Determine the [X, Y] coordinate at the center of the cell enclosing the given text.  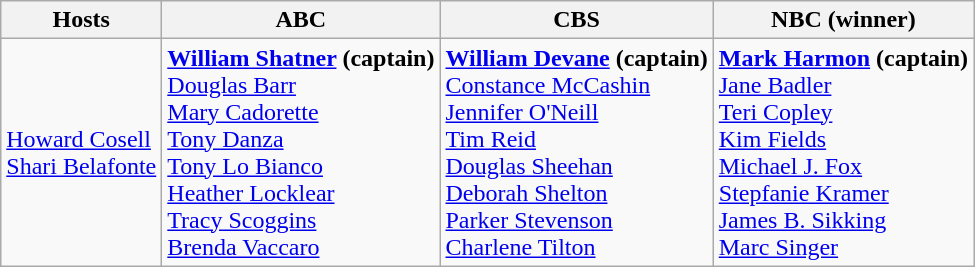
William Shatner (captain)Douglas BarrMary CadoretteTony DanzaTony Lo BiancoHeather LocklearTracy ScogginsBrenda Vaccaro [301, 152]
Hosts [82, 20]
Mark Harmon (captain)Jane BadlerTeri CopleyKim FieldsMichael J. FoxStepfanie KramerJames B. SikkingMarc Singer [843, 152]
CBS [576, 20]
William Devane (captain)Constance McCashinJennifer O'NeillTim ReidDouglas SheehanDeborah SheltonParker StevensonCharlene Tilton [576, 152]
Howard CosellShari Belafonte [82, 152]
ABC [301, 20]
NBC (winner) [843, 20]
